Identify which cell holds the provided text, then report its (x, y) central coordinate. 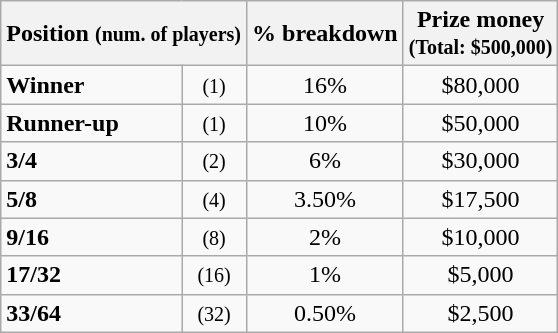
$80,000 (480, 85)
(4) (214, 199)
2% (326, 237)
Winner (92, 85)
$5,000 (480, 275)
9/16 (92, 237)
3.50% (326, 199)
$2,500 (480, 313)
5/8 (92, 199)
$10,000 (480, 237)
6% (326, 161)
Position (num. of players) (124, 34)
0.50% (326, 313)
(16) (214, 275)
1% (326, 275)
10% (326, 123)
Runner-up (92, 123)
(32) (214, 313)
% breakdown (326, 34)
17/32 (92, 275)
33/64 (92, 313)
$30,000 (480, 161)
$50,000 (480, 123)
(2) (214, 161)
3/4 (92, 161)
Prize money(Total: $500,000) (480, 34)
(8) (214, 237)
$17,500 (480, 199)
16% (326, 85)
